Pinpoint the cell where the given text exists, returning its [x, y] midpoint coordinate. 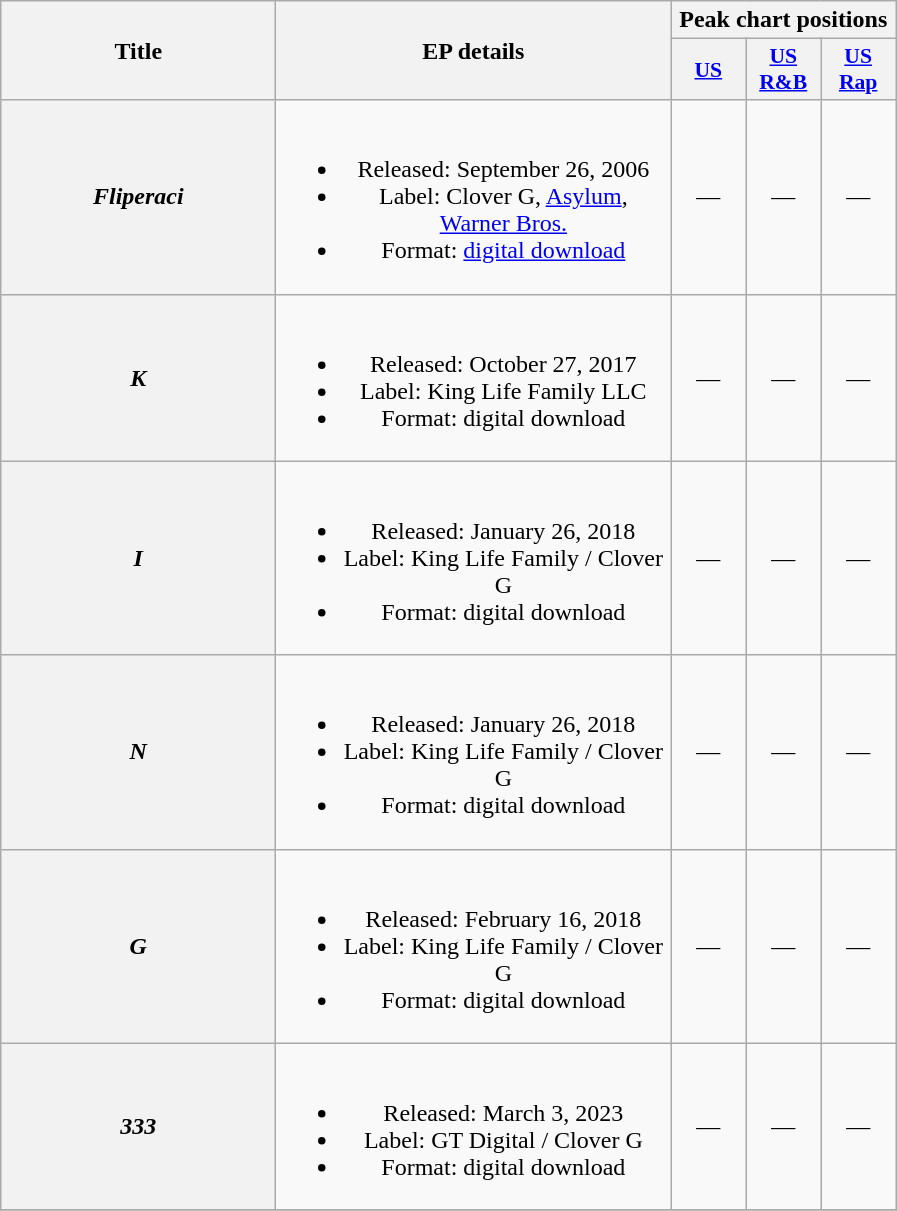
US Rap [858, 70]
G [138, 946]
Peak chart positions [784, 20]
Released: March 3, 2023Label: GT Digital / Clover GFormat: digital download [474, 1126]
N [138, 752]
Released: September 26, 2006Label: Clover G, Asylum, Warner Bros.Format: digital download [474, 197]
US [708, 70]
K [138, 378]
333 [138, 1126]
Released: February 16, 2018Label: King Life Family / Clover GFormat: digital download [474, 946]
I [138, 558]
EP details [474, 50]
Fliperaci [138, 197]
Released: October 27, 2017Label: King Life Family LLCFormat: digital download [474, 378]
Title [138, 50]
US R&B [784, 70]
